Return the (x, y) coordinate for the center point of the cell that contains the specified text.  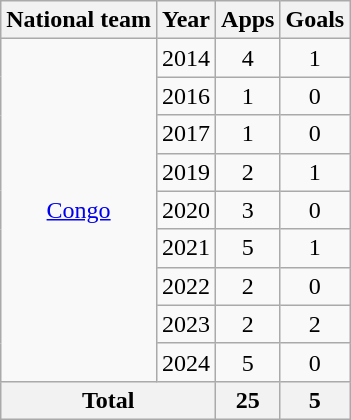
2017 (186, 134)
Goals (315, 20)
2019 (186, 172)
2020 (186, 210)
Year (186, 20)
4 (248, 58)
2024 (186, 362)
25 (248, 400)
Apps (248, 20)
3 (248, 210)
2014 (186, 58)
2016 (186, 96)
National team (79, 20)
Total (108, 400)
2023 (186, 324)
2022 (186, 286)
Congo (79, 210)
2021 (186, 248)
